Determine the (x, y) coordinate at the center of the cell enclosing the given text.  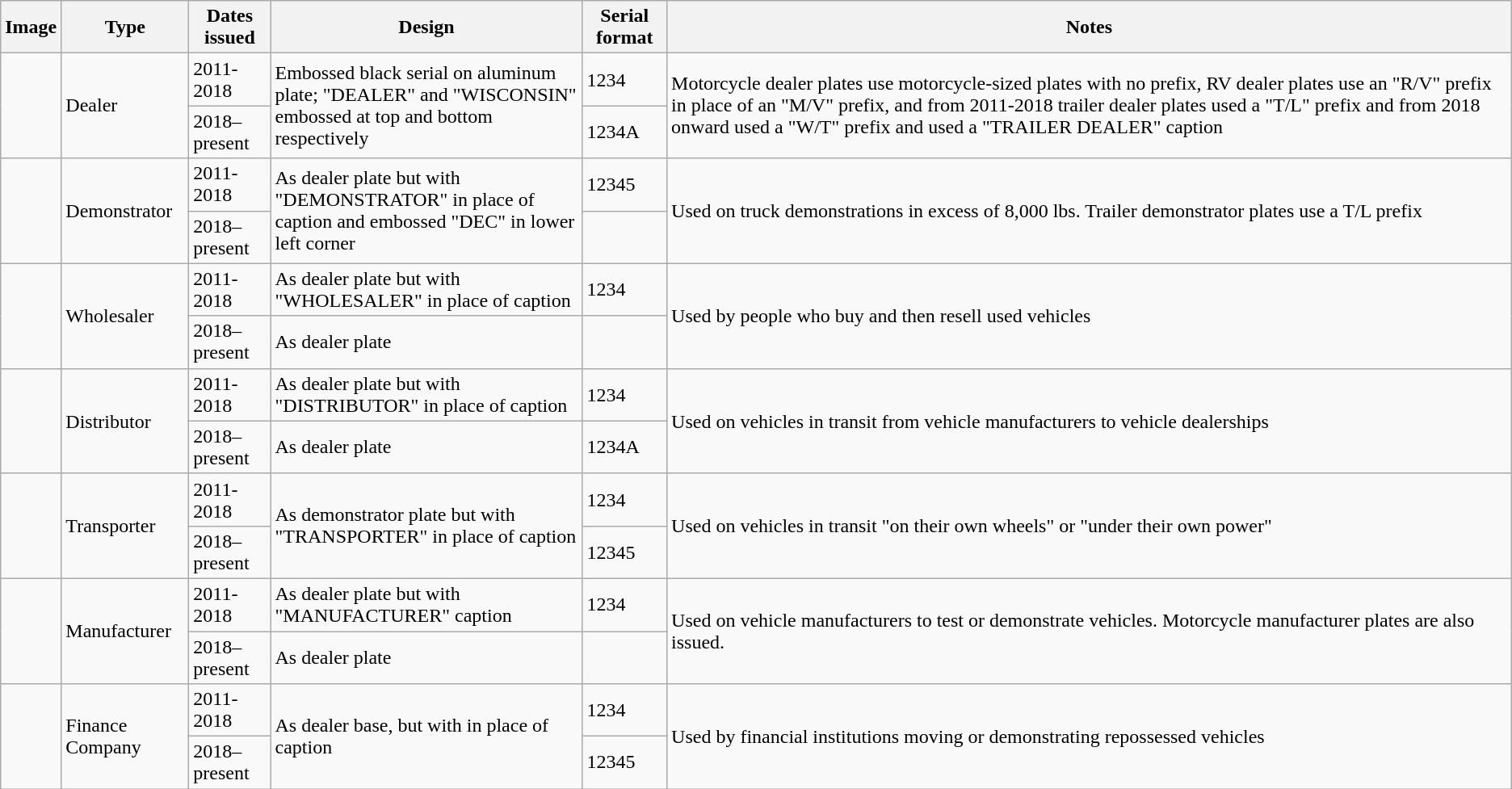
Design (426, 27)
Manufacturer (125, 631)
Embossed black serial on aluminum plate; "DEALER" and "WISCONSIN" embossed at top and bottom respectively (426, 106)
Image (31, 27)
As dealer plate but with "DEMONSTRATOR" in place of caption and embossed "DEC" in lower left corner (426, 211)
Used by financial institutions moving or demonstrating repossessed vehicles (1090, 737)
Wholesaler (125, 316)
Serial format (625, 27)
Type (125, 27)
Used on truck demonstrations in excess of 8,000 lbs. Trailer demonstrator plates use a T/L prefix (1090, 211)
As dealer base, but with in place of caption (426, 737)
Transporter (125, 526)
Used by people who buy and then resell used vehicles (1090, 316)
As dealer plate but with "MANUFACTURER" caption (426, 604)
As demonstrator plate but with "TRANSPORTER" in place of caption (426, 526)
As dealer plate but with "WHOLESALER" in place of caption (426, 289)
Demonstrator (125, 211)
Notes (1090, 27)
Used on vehicle manufacturers to test or demonstrate vehicles. Motorcycle manufacturer plates are also issued. (1090, 631)
Distributor (125, 421)
Dates issued (229, 27)
Used on vehicles in transit from vehicle manufacturers to vehicle dealerships (1090, 421)
Dealer (125, 106)
Used on vehicles in transit "on their own wheels" or "under their own power" (1090, 526)
Finance Company (125, 737)
As dealer plate but with "DISTRIBUTOR" in place of caption (426, 394)
